Return the [X, Y] coordinate for the center point of the cell that contains the specified text.  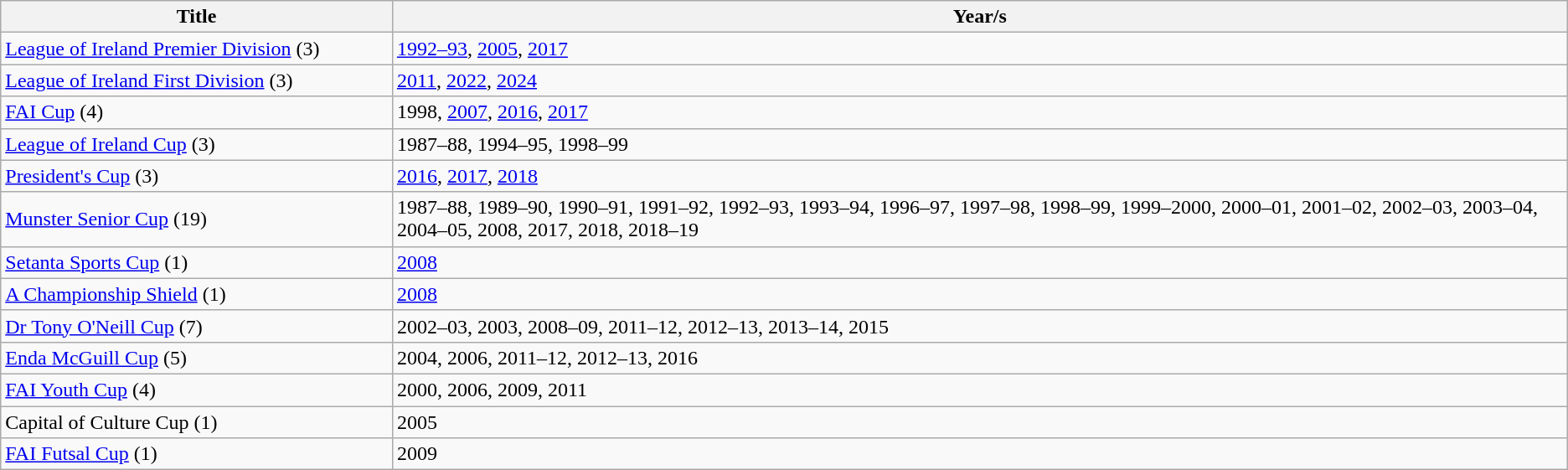
President's Cup (3) [197, 176]
Year/s [980, 17]
League of Ireland Premier Division (3) [197, 49]
2009 [980, 454]
FAI Futsal Cup (1) [197, 454]
League of Ireland First Division (3) [197, 80]
Munster Senior Cup (19) [197, 220]
Enda McGuill Cup (5) [197, 358]
1992–93, 2005, 2017 [980, 49]
2002–03, 2003, 2008–09, 2011–12, 2012–13, 2013–14, 2015 [980, 326]
2004, 2006, 2011–12, 2012–13, 2016 [980, 358]
2000, 2006, 2009, 2011 [980, 390]
League of Ireland Cup (3) [197, 144]
1998, 2007, 2016, 2017 [980, 112]
Capital of Culture Cup (1) [197, 421]
Setanta Sports Cup (1) [197, 262]
A Championship Shield (1) [197, 294]
Dr Tony O'Neill Cup (7) [197, 326]
FAI Youth Cup (4) [197, 390]
2005 [980, 421]
Title [197, 17]
FAI Cup (4) [197, 112]
2016, 2017, 2018 [980, 176]
2011, 2022, 2024 [980, 80]
1987–88, 1994–95, 1998–99 [980, 144]
